Scan for the cell matching the given text and deliver its [x, y] coordinate at center. 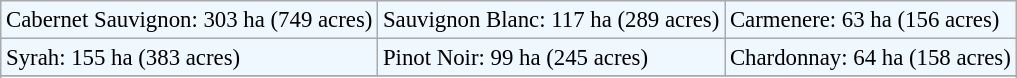
Cabernet Sauvignon: 303 ha (749 acres) [190, 20]
Chardonnay: 64 ha (158 acres) [870, 58]
Syrah: 155 ha (383 acres) [190, 58]
Pinot Noir: 99 ha (245 acres) [552, 58]
Sauvignon Blanc: 117 ha (289 acres) [552, 20]
Carmenere: 63 ha (156 acres) [870, 20]
